From the cell containing the given text, extract its center point as (X, Y) coordinate. 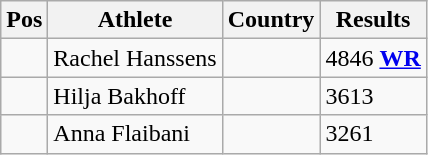
Hilja Bakhoff (135, 96)
4846 WR (373, 58)
3261 (373, 134)
Country (271, 20)
Pos (24, 20)
3613 (373, 96)
Athlete (135, 20)
Results (373, 20)
Rachel Hanssens (135, 58)
Anna Flaibani (135, 134)
